Locate the cell with the specified text and output its (x, y) center coordinate. 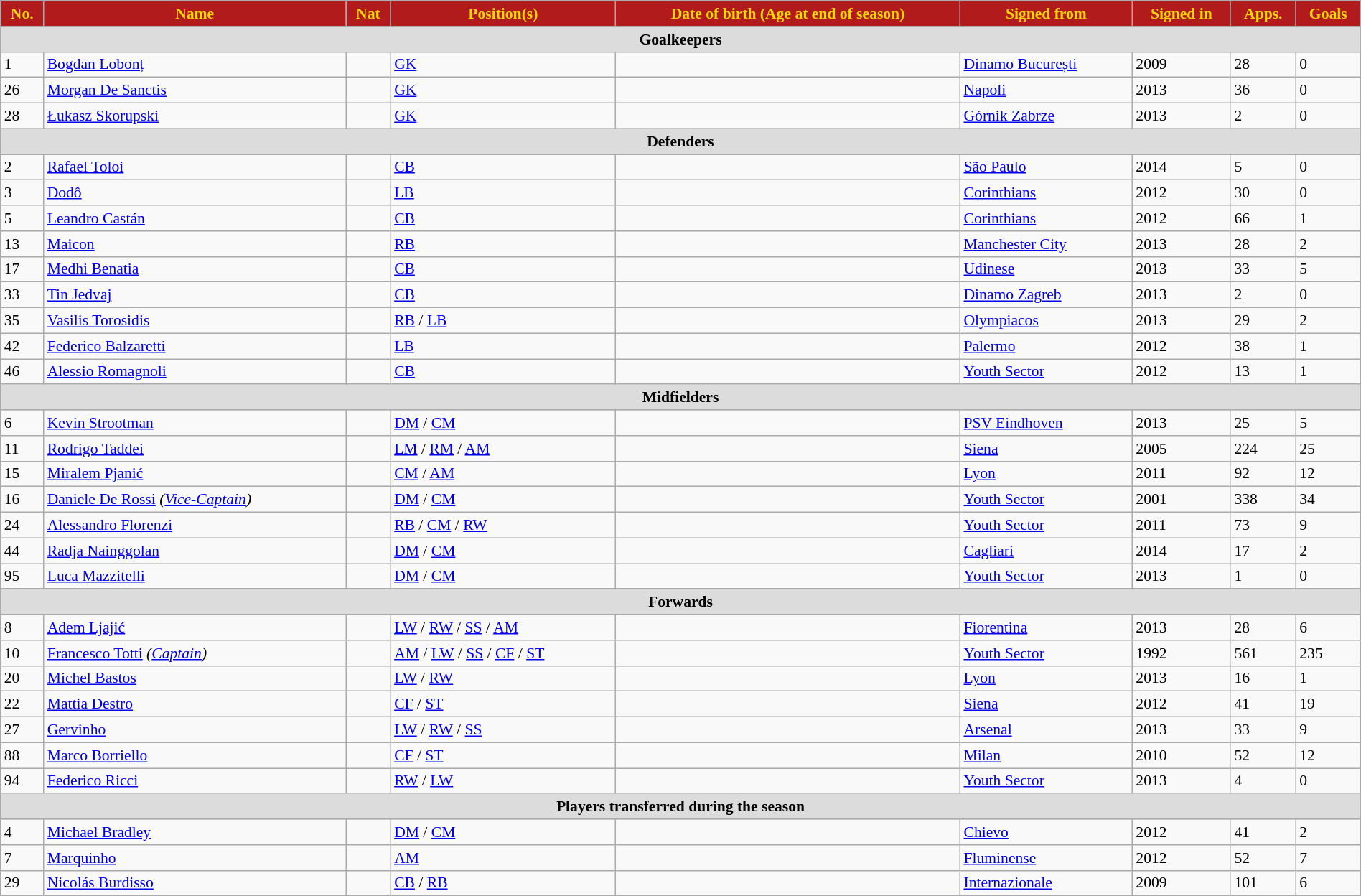
No. (22, 14)
224 (1263, 449)
88 (22, 755)
AM / LW / SS / CF / ST (503, 653)
22 (22, 704)
RB / CM / RW (503, 526)
AM (503, 858)
Internazionale (1046, 883)
35 (22, 321)
LM / RM / AM (503, 449)
Dinamo Zagreb (1046, 295)
30 (1263, 193)
PSV Eindhoven (1046, 423)
Medhi Benatia (195, 269)
11 (22, 449)
26 (22, 90)
Adem Ljajić (195, 627)
Napoli (1046, 90)
Players transferred during the season (680, 807)
Miralem Pjanić (195, 474)
8 (22, 627)
São Paulo (1046, 167)
Midfielders (680, 398)
34 (1328, 500)
CB / RB (503, 883)
Palermo (1046, 346)
27 (22, 730)
24 (22, 526)
Chievo (1046, 832)
Udinese (1046, 269)
Defenders (680, 141)
2005 (1182, 449)
Dodô (195, 193)
Nat (368, 14)
44 (22, 551)
94 (22, 781)
Fluminense (1046, 858)
15 (22, 474)
Alessio Romagnoli (195, 372)
LW / RW (503, 678)
Vasilis Torosidis (195, 321)
Goalkeepers (680, 39)
73 (1263, 526)
Maicon (195, 244)
CM / AM (503, 474)
95 (22, 577)
Forwards (680, 602)
92 (1263, 474)
Dinamo București (1046, 65)
Fiorentina (1046, 627)
38 (1263, 346)
Górnik Zabrze (1046, 116)
Mattia Destro (195, 704)
Federico Ricci (195, 781)
Gervinho (195, 730)
2010 (1182, 755)
Milan (1046, 755)
101 (1263, 883)
2001 (1182, 500)
Rodrigo Taddei (195, 449)
42 (22, 346)
Kevin Strootman (195, 423)
Signed in (1182, 14)
LW / RW / SS / AM (503, 627)
235 (1328, 653)
19 (1328, 704)
10 (22, 653)
Łukasz Skorupski (195, 116)
RW / LW (503, 781)
Radja Nainggolan (195, 551)
66 (1263, 218)
46 (22, 372)
Name (195, 14)
1992 (1182, 653)
Signed from (1046, 14)
Olympiacos (1046, 321)
Rafael Toloi (195, 167)
Marco Borriello (195, 755)
Federico Balzaretti (195, 346)
Francesco Totti (Captain) (195, 653)
Daniele De Rossi (Vice-Captain) (195, 500)
Apps. (1263, 14)
Alessandro Florenzi (195, 526)
561 (1263, 653)
Marquinho (195, 858)
20 (22, 678)
3 (22, 193)
Luca Mazzitelli (195, 577)
Tin Jedvaj (195, 295)
LW / RW / SS (503, 730)
Manchester City (1046, 244)
Michel Bastos (195, 678)
Position(s) (503, 14)
RB (503, 244)
Goals (1328, 14)
Cagliari (1046, 551)
RB / LB (503, 321)
36 (1263, 90)
Arsenal (1046, 730)
Michael Bradley (195, 832)
Morgan De Sanctis (195, 90)
Bogdan Lobonț (195, 65)
Nicolás Burdisso (195, 883)
338 (1263, 500)
Date of birth (Age at end of season) (788, 14)
Leandro Castán (195, 218)
